Locate the cell with the specified text and output its [X, Y] center coordinate. 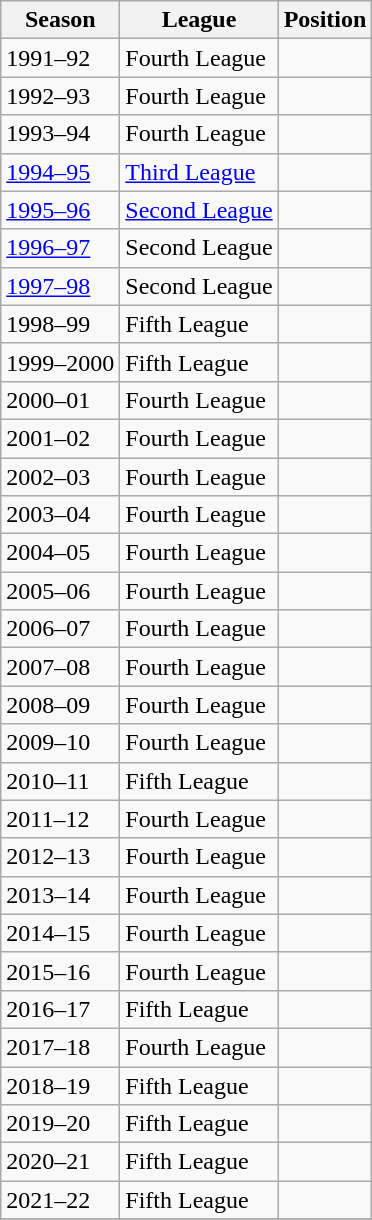
2004–05 [60, 553]
2017–18 [60, 1047]
1994–95 [60, 172]
2006–07 [60, 629]
1997–98 [60, 286]
1996–97 [60, 248]
2008–09 [60, 705]
2011–12 [60, 819]
2001–02 [60, 438]
2012–13 [60, 857]
1998–99 [60, 324]
2020–21 [60, 1162]
2015–16 [60, 971]
Position [325, 20]
2010–11 [60, 781]
1999–2000 [60, 362]
2021–22 [60, 1200]
2003–04 [60, 515]
2018–19 [60, 1085]
2002–03 [60, 477]
2019–20 [60, 1124]
1992–93 [60, 96]
1991–92 [60, 58]
2005–06 [60, 591]
2007–08 [60, 667]
League [199, 20]
2014–15 [60, 933]
2009–10 [60, 743]
Season [60, 20]
2000–01 [60, 400]
2016–17 [60, 1009]
1993–94 [60, 134]
1995–96 [60, 210]
2013–14 [60, 895]
Third League [199, 172]
